Determine the (x, y) coordinate at the center of the cell enclosing the given text.  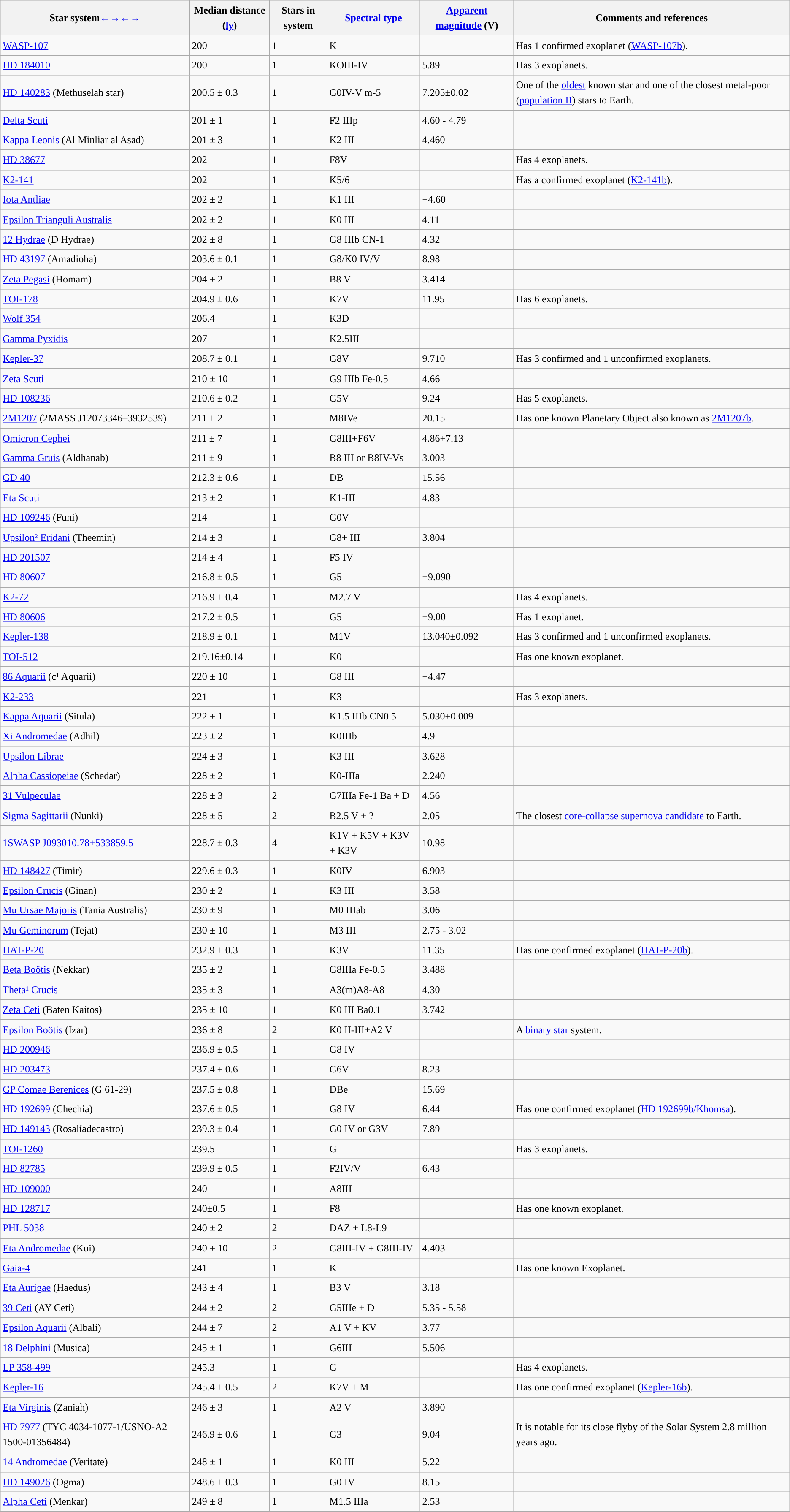
HD 80607 (95, 577)
F8V (373, 160)
3.003 (467, 458)
M2.7 V (373, 597)
DB (373, 478)
M3 III (373, 931)
Has 6 exoplanets. (652, 299)
Has one confirmed exoplanet (HAT-P-20b). (652, 950)
4.11 (467, 220)
Wolf 354 (95, 319)
5.506 (467, 1348)
230 ± 10 (230, 931)
203.6 ± 0.1 (230, 259)
GD 40 (95, 478)
Kappa Leonis (Al Minliar al Asad) (95, 140)
Kepler-37 (95, 359)
6.903 (467, 871)
220 ± 10 (230, 676)
244 ± 2 (230, 1308)
G9 IIIb Fe-0.5 (373, 378)
Has one confirmed exoplanet (HD 192699b/Khomsa). (652, 1109)
A8III (373, 1188)
210 ± 10 (230, 378)
2M1207 (2MASS J12073346–3932539) (95, 418)
Alpha Ceti (Menkar) (95, 1501)
6.43 (467, 1169)
Mu Geminorum (Tejat) (95, 931)
216.9 ± 0.4 (230, 597)
248.6 ± 0.3 (230, 1482)
Apparent magnitude (V) (467, 18)
G0 IV or G3V (373, 1129)
Sigma Sagittarii (Nunki) (95, 816)
223 ± 2 (230, 736)
G8/K0 IV/V (373, 259)
239.3 ± 0.4 (230, 1129)
212.3 ± 0.6 (230, 478)
G8 III (373, 676)
G5V (373, 399)
201 ± 3 (230, 140)
8.15 (467, 1482)
3.628 (467, 756)
230 ± 2 (230, 890)
K3V (373, 950)
239.9 ± 0.5 (230, 1169)
10.98 (467, 843)
K5/6 (373, 180)
4.403 (467, 1248)
K2-233 (95, 697)
Mu Ursae Majoris (Tania Australis) (95, 910)
228.7 ± 0.3 (230, 843)
204 ± 2 (230, 280)
Upsilon² Eridani (Theemin) (95, 537)
K1 III (373, 199)
243 ± 4 (230, 1288)
HD 192699 (Chechia) (95, 1109)
1SWASP J093010.78+533859.5 (95, 843)
+9.00 (467, 617)
A1 V + KV (373, 1327)
3.18 (467, 1288)
4.460 (467, 140)
Epsilon Boötis (Izar) (95, 1029)
240 (230, 1188)
237.5 ± 0.8 (230, 1089)
Upsilon Librae (95, 756)
245.3 (230, 1367)
HD 43197 (Amadioha) (95, 259)
13.040±0.092 (467, 637)
6.44 (467, 1109)
K1V + K5V + K3V + K3V (373, 843)
G8V (373, 359)
Epsilon Trianguli Australis (95, 220)
Has one known Exoplanet. (652, 1268)
214 (230, 518)
Stars in system (298, 18)
Has a confirmed exoplanet (K2-141b). (652, 180)
G6III (373, 1348)
3.890 (467, 1407)
15.56 (467, 478)
230 ± 9 (230, 910)
M1.5 IIIa (373, 1501)
HD 38677 (95, 160)
Epsilon Aquarii (Albali) (95, 1327)
31 Vulpeculae (95, 795)
11.35 (467, 950)
A3(m)A8-A8 (373, 990)
4.66 (467, 378)
39 Ceti (AY Ceti) (95, 1308)
236 ± 8 (230, 1029)
G0IV-V m-5 (373, 93)
DAZ + L8-L9 (373, 1228)
A binary star system. (652, 1029)
3.58 (467, 890)
LP 358-499 (95, 1367)
Has one known Planetary Object also known as 2M1207b. (652, 418)
217.2 ± 0.5 (230, 617)
+9.090 (467, 577)
HD 200946 (95, 1050)
8.23 (467, 1069)
K0 II-III+A2 V (373, 1029)
5.35 - 5.58 (467, 1308)
DBe (373, 1089)
245 ± 1 (230, 1348)
K1-III (373, 497)
K7V (373, 299)
HD 203473 (95, 1069)
G6V (373, 1069)
HAT-P-20 (95, 950)
Xi Andromedae (Adhil) (95, 736)
Has 1 exoplanet. (652, 617)
228 ± 2 (230, 776)
Gaia-4 (95, 1268)
200.5 ± 0.3 (230, 93)
B8 III or B8IV-Vs (373, 458)
K2.5III (373, 339)
18 Delphini (Musica) (95, 1348)
Has one confirmed exoplanet (Kepler-16b). (652, 1387)
G8 IIIb CN-1 (373, 239)
M0 IIIab (373, 910)
WASP-107 (95, 46)
246.9 ± 0.6 (230, 1435)
HD 149143 (Rosalíadecastro) (95, 1129)
235 ± 2 (230, 970)
F8 (373, 1208)
9.24 (467, 399)
K2 III (373, 140)
245.4 ± 0.5 (230, 1387)
241 (230, 1268)
K0IIIb (373, 736)
4.60 - 4.79 (467, 120)
210.6 ± 0.2 (230, 399)
12 Hydrae (D Hydrae) (95, 239)
G8+ III (373, 537)
237.6 ± 0.5 (230, 1109)
239.5 (230, 1148)
+4.60 (467, 199)
4.32 (467, 239)
207 (230, 339)
240 ± 2 (230, 1228)
B3 V (373, 1288)
240±0.5 (230, 1208)
KOIII-IV (373, 65)
228 ± 5 (230, 816)
235 ± 3 (230, 990)
202 ± 8 (230, 239)
Kappa Aquarii (Situla) (95, 716)
221 (230, 697)
G8IIIa Fe-0.5 (373, 970)
236.9 ± 0.5 (230, 1050)
B2.5 V + ? (373, 816)
Median distance (ly) (230, 18)
2.240 (467, 776)
214 ± 3 (230, 537)
219.16±0.14 (230, 657)
HD 149026 (Ogma) (95, 1482)
208.7 ± 0.1 (230, 359)
K1.5 IIIb CN0.5 (373, 716)
HD 140283 (Methuselah star) (95, 93)
K0 (373, 657)
228 ± 3 (230, 795)
3.06 (467, 910)
4.56 (467, 795)
K2-141 (95, 180)
206.4 (230, 319)
2.53 (467, 1501)
5.89 (467, 65)
HD 201507 (95, 557)
3.742 (467, 1010)
224 ± 3 (230, 756)
HD 109000 (95, 1188)
One of the oldest known star and one of the closest metal-poor (population II) stars to Earth. (652, 93)
Has 1 confirmed exoplanet (WASP-107b). (652, 46)
K2-72 (95, 597)
HD 82785 (95, 1169)
Beta Boötis (Nekkar) (95, 970)
214 ± 4 (230, 557)
Iota Antliae (95, 199)
3.804 (467, 537)
Comments and references (652, 18)
232.9 ± 0.3 (230, 950)
A2 V (373, 1407)
G8III-IV + G8III-IV (373, 1248)
4.9 (467, 736)
237.4 ± 0.6 (230, 1069)
14 Andromedae (Veritate) (95, 1462)
Eta Andromedae (Kui) (95, 1248)
TOI-512 (95, 657)
2.05 (467, 816)
HD 184010 (95, 65)
Kepler-16 (95, 1387)
5.030±0.009 (467, 716)
Gamma Gruis (Aldhanab) (95, 458)
F2 IIIp (373, 120)
3.77 (467, 1327)
248 ± 1 (230, 1462)
G7IIIa Fe-1 Ba + D (373, 795)
20.15 (467, 418)
211 ± 7 (230, 438)
Gamma Pyxidis (95, 339)
B8 V (373, 280)
204.9 ± 0.6 (230, 299)
Delta Scuti (95, 120)
K3D (373, 319)
240 ± 10 (230, 1248)
86 Aquarii (c¹ Aquarii) (95, 676)
K0 III Ba0.1 (373, 1010)
Theta¹ Crucis (95, 990)
4.86+7.13 (467, 438)
4.30 (467, 990)
K3 (373, 697)
Eta Virginis (Zaniah) (95, 1407)
229.6 ± 0.3 (230, 871)
Eta Scuti (95, 497)
244 ± 7 (230, 1327)
9.710 (467, 359)
7.89 (467, 1129)
8.98 (467, 259)
211 ± 2 (230, 418)
Omicron Cephei (95, 438)
3.488 (467, 970)
G5IIIe + D (373, 1308)
HD 148427 (Timir) (95, 871)
Alpha Cassiopeiae (Schedar) (95, 776)
M8IVe (373, 418)
HD 7977 (TYC 4034-1077-1/USNO-A2 1500-01356484) (95, 1435)
G3 (373, 1435)
+4.47 (467, 676)
Spectral type (373, 18)
HD 80606 (95, 617)
249 ± 8 (230, 1501)
HD 109246 (Funi) (95, 518)
235 ± 10 (230, 1010)
HD 108236 (95, 399)
15.69 (467, 1089)
G8III+F6V (373, 438)
K0-IIIa (373, 776)
Zeta Pegasi (Homam) (95, 280)
Has 5 exoplanets. (652, 399)
Epsilon Crucis (Ginan) (95, 890)
201 ± 1 (230, 120)
Zeta Scuti (95, 378)
GP Comae Berenices (G 61-29) (95, 1089)
G0 IV (373, 1482)
HD 128717 (95, 1208)
5.22 (467, 1462)
F5 IV (373, 557)
3.414 (467, 280)
PHL 5038 (95, 1228)
211 ± 9 (230, 458)
246 ± 3 (230, 1407)
4.83 (467, 497)
218.9 ± 0.1 (230, 637)
222 ± 1 (230, 716)
The closest core-collapse supernova candidate to Earth. (652, 816)
Eta Aurigae (Haedus) (95, 1288)
2.75 - 3.02 (467, 931)
216.8 ± 0.5 (230, 577)
G0V (373, 518)
It is notable for its close flyby of the Solar System 2.8 million years ago. (652, 1435)
11.95 (467, 299)
9.04 (467, 1435)
Star system←→←→ (95, 18)
TOI-1260 (95, 1148)
Kepler-138 (95, 637)
213 ± 2 (230, 497)
K0IV (373, 871)
K7V + M (373, 1387)
7.205±0.02 (467, 93)
TOI-178 (95, 299)
M1V (373, 637)
Zeta Ceti (Baten Kaitos) (95, 1010)
F2IV/V (373, 1169)
4 (298, 843)
